Extract the (x, y) coordinate from the center of the cell holding the provided text.  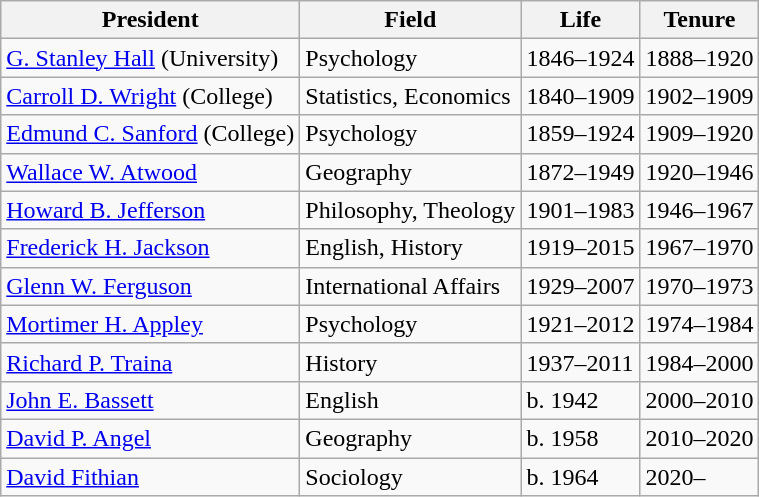
1946–1967 (700, 210)
Glenn W. Ferguson (150, 286)
2010–2020 (700, 438)
Tenure (700, 20)
David Fithian (150, 477)
John E. Bassett (150, 400)
David P. Angel (150, 438)
Edmund C. Sanford (College) (150, 134)
1974–1984 (700, 324)
b. 1958 (580, 438)
1859–1924 (580, 134)
Richard P. Traina (150, 362)
1872–1949 (580, 172)
1929–2007 (580, 286)
Howard B. Jefferson (150, 210)
1921–2012 (580, 324)
1846–1924 (580, 58)
1888–1920 (700, 58)
English (410, 400)
G. Stanley Hall (University) (150, 58)
Field (410, 20)
Sociology (410, 477)
2020– (700, 477)
2000–2010 (700, 400)
Philosophy, Theology (410, 210)
1967–1970 (700, 248)
Life (580, 20)
Wallace W. Atwood (150, 172)
Mortimer H. Appley (150, 324)
b. 1964 (580, 477)
b. 1942 (580, 400)
Statistics, Economics (410, 96)
Frederick H. Jackson (150, 248)
1909–1920 (700, 134)
1920–1946 (700, 172)
English, History (410, 248)
1902–1909 (700, 96)
History (410, 362)
International Affairs (410, 286)
1970–1973 (700, 286)
1919–2015 (580, 248)
Carroll D. Wright (College) (150, 96)
1840–1909 (580, 96)
1901–1983 (580, 210)
1984–2000 (700, 362)
1937–2011 (580, 362)
President (150, 20)
